Provide the (x, y) coordinate of the cell's center where the given text is located.  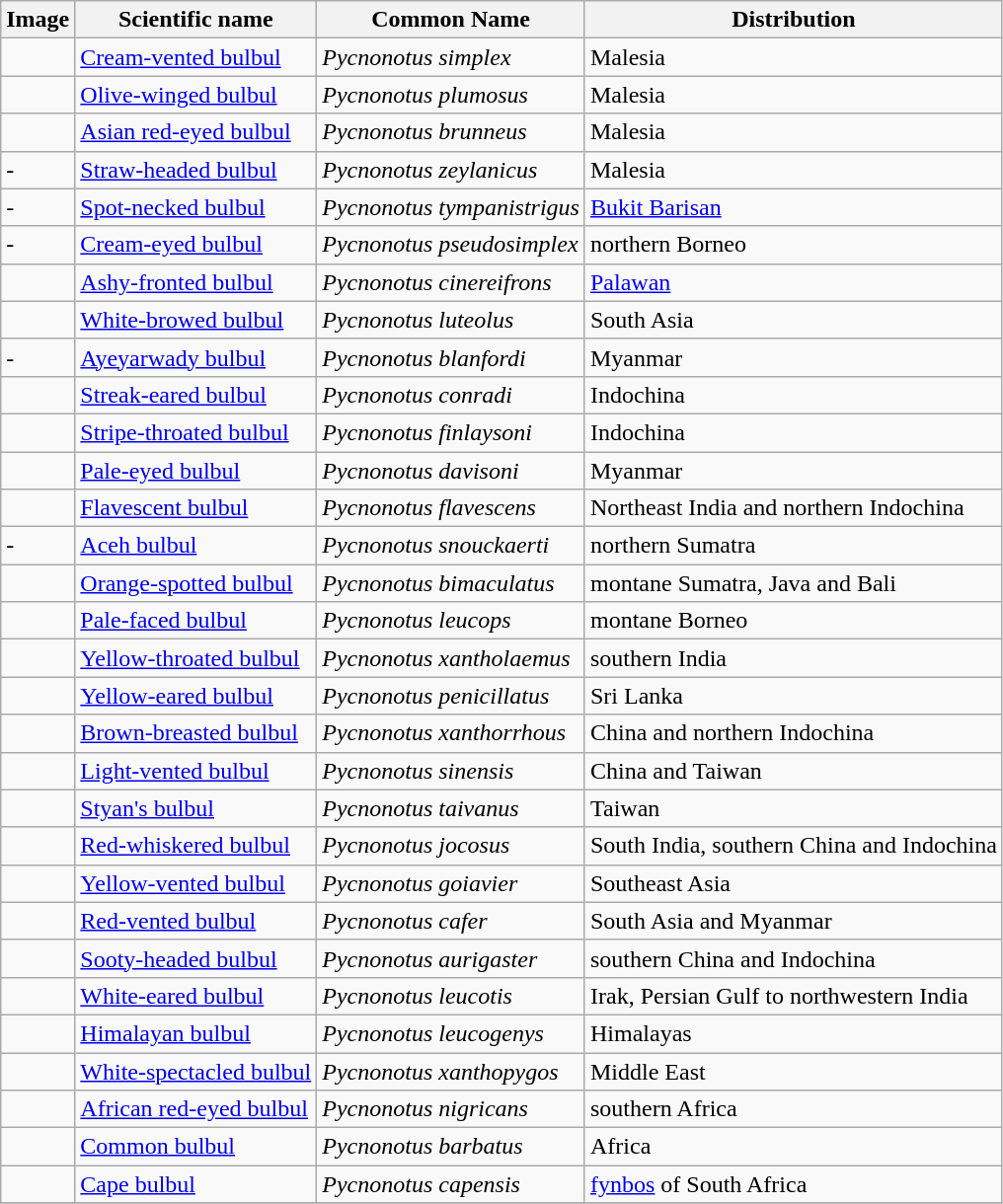
Aceh bulbul (195, 546)
Pycnonotus finlaysoni (451, 432)
Pycnonotus pseudosimplex (451, 245)
northern Borneo (794, 245)
Straw-headed bulbul (195, 170)
Cape bulbul (195, 1184)
Pycnonotus simplex (451, 57)
South Asia and Myanmar (794, 921)
Orange-spotted bulbul (195, 583)
Flavescent bulbul (195, 508)
fynbos of South Africa (794, 1184)
Pycnonotus goiavier (451, 883)
Pycnonotus luteolus (451, 320)
Middle East (794, 1071)
Red-vented bulbul (195, 921)
Sooty-headed bulbul (195, 958)
Pycnonotus leucops (451, 621)
Ashy-fronted bulbul (195, 282)
Asian red-eyed bulbul (195, 132)
Pycnonotus nigricans (451, 1109)
Pale-faced bulbul (195, 621)
Cream-vented bulbul (195, 57)
Stripe-throated bulbul (195, 432)
South Asia (794, 320)
Ayeyarwady bulbul (195, 357)
Africa (794, 1147)
Pycnonotus conradi (451, 395)
montane Sumatra, Java and Bali (794, 583)
Streak-eared bulbul (195, 395)
Pycnonotus cafer (451, 921)
Pycnonotus leucotis (451, 996)
Yellow-throated bulbul (195, 658)
Pycnonotus xanthopygos (451, 1071)
Pycnonotus aurigaster (451, 958)
Pycnonotus leucogenys (451, 1033)
Pycnonotus brunneus (451, 132)
Pycnonotus plumosus (451, 95)
Image (38, 20)
Scientific name (195, 20)
Common bulbul (195, 1147)
Pycnonotus xantholaemus (451, 658)
China and northern Indochina (794, 733)
Northeast India and northern Indochina (794, 508)
southern China and Indochina (794, 958)
White-browed bulbul (195, 320)
White-spectacled bulbul (195, 1071)
Light-vented bulbul (195, 771)
Pycnonotus jocosus (451, 846)
southern India (794, 658)
Pycnonotus blanfordi (451, 357)
Cream-eyed bulbul (195, 245)
Pycnonotus penicillatus (451, 696)
China and Taiwan (794, 771)
Taiwan (794, 808)
Pycnonotus davisoni (451, 471)
Common Name (451, 20)
montane Borneo (794, 621)
Irak, Persian Gulf to northwestern India (794, 996)
Sri Lanka (794, 696)
Styan's bulbul (195, 808)
Pale-eyed bulbul (195, 471)
Brown-breasted bulbul (195, 733)
Pycnonotus xanthorrhous (451, 733)
Pycnonotus capensis (451, 1184)
Spot-necked bulbul (195, 207)
Southeast Asia (794, 883)
southern Africa (794, 1109)
Red-whiskered bulbul (195, 846)
Distribution (794, 20)
Pycnonotus cinereifrons (451, 282)
South India, southern China and Indochina (794, 846)
Pycnonotus snouckaerti (451, 546)
Pycnonotus zeylanicus (451, 170)
Pycnonotus flavescens (451, 508)
Pycnonotus taivanus (451, 808)
Pycnonotus tympanistrigus (451, 207)
Bukit Barisan (794, 207)
Olive-winged bulbul (195, 95)
Yellow-eared bulbul (195, 696)
Pycnonotus sinensis (451, 771)
northern Sumatra (794, 546)
Pycnonotus barbatus (451, 1147)
Pycnonotus bimaculatus (451, 583)
White-eared bulbul (195, 996)
Himalayas (794, 1033)
Himalayan bulbul (195, 1033)
Palawan (794, 282)
African red-eyed bulbul (195, 1109)
Yellow-vented bulbul (195, 883)
